Return (x, y) of the center of cell containing provided text 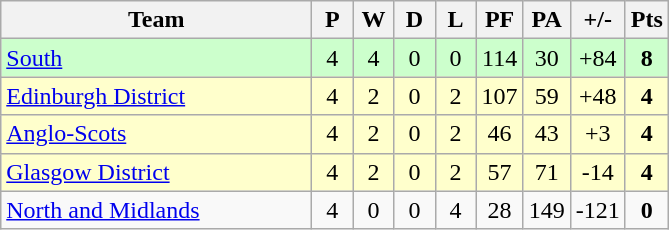
107 (500, 96)
Edinburgh District (156, 96)
71 (546, 172)
43 (546, 134)
North and Midlands (156, 210)
W (374, 20)
8 (646, 58)
Team (156, 20)
46 (500, 134)
-14 (598, 172)
D (414, 20)
Anglo-Scots (156, 134)
+3 (598, 134)
+84 (598, 58)
PF (500, 20)
Pts (646, 20)
South (156, 58)
+/- (598, 20)
P (332, 20)
30 (546, 58)
+48 (598, 96)
28 (500, 210)
59 (546, 96)
L (456, 20)
Glasgow District (156, 172)
-121 (598, 210)
114 (500, 58)
57 (500, 172)
PA (546, 20)
149 (546, 210)
